From the cell containing the given text, extract its center point as (X, Y) coordinate. 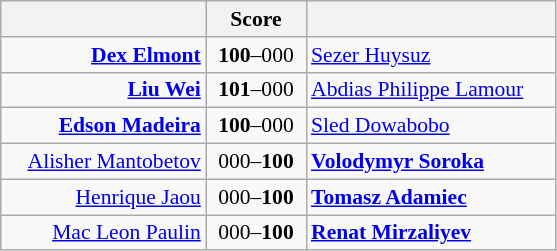
Tomasz Adamiec (431, 197)
101–000 (256, 90)
Henrique Jaou (104, 197)
Liu Wei (104, 90)
Alisher Mantobetov (104, 162)
Renat Mirzaliyev (431, 233)
Sled Dowabobo (431, 126)
Score (256, 19)
Abdias Philippe Lamour (431, 90)
Sezer Huysuz (431, 55)
Edson Madeira (104, 126)
Volodymyr Soroka (431, 162)
Mac Leon Paulin (104, 233)
Dex Elmont (104, 55)
